Determine the (X, Y) coordinate at the center of the cell enclosing the given text.  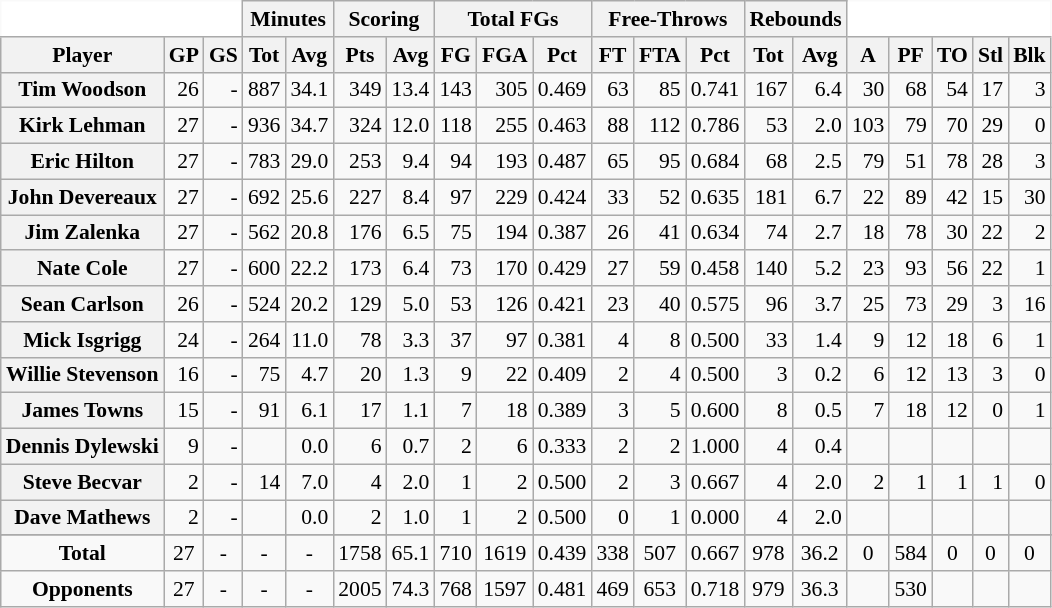
0.2 (820, 375)
Tim Woodson (82, 90)
118 (456, 126)
6.1 (309, 411)
0.463 (562, 126)
Free-Throws (668, 19)
0.333 (562, 447)
264 (264, 340)
Steve Becvar (82, 482)
Player (82, 55)
94 (456, 162)
229 (505, 197)
FTA (660, 55)
Scoring (384, 19)
129 (360, 304)
255 (505, 126)
0.575 (716, 304)
FT (612, 55)
FG (456, 55)
11.0 (309, 340)
710 (456, 554)
GS (224, 55)
PF (910, 55)
Opponents (82, 589)
768 (456, 589)
36.2 (820, 554)
5.2 (820, 269)
0.469 (562, 90)
4.7 (309, 375)
6.7 (820, 197)
65.1 (411, 554)
253 (360, 162)
5 (660, 411)
140 (768, 269)
70 (952, 126)
0.786 (716, 126)
29.0 (309, 162)
0.421 (562, 304)
173 (360, 269)
Willie Stevenson (82, 375)
8.4 (411, 197)
0.635 (716, 197)
584 (910, 554)
324 (360, 126)
7.0 (309, 482)
3.3 (411, 340)
FGA (505, 55)
979 (768, 589)
0.424 (562, 197)
74 (768, 233)
126 (505, 304)
34.7 (309, 126)
600 (264, 269)
0.429 (562, 269)
469 (612, 589)
0.439 (562, 554)
54 (952, 90)
2005 (360, 589)
1758 (360, 554)
24 (184, 340)
20.2 (309, 304)
653 (660, 589)
1.0 (411, 518)
3.7 (820, 304)
John Devereaux (82, 197)
Dennis Dylewski (82, 447)
88 (612, 126)
1.4 (820, 340)
1619 (505, 554)
0.481 (562, 589)
34.1 (309, 90)
530 (910, 589)
Blk (1030, 55)
305 (505, 90)
0.389 (562, 411)
0.634 (716, 233)
James Towns (82, 411)
95 (660, 162)
Pts (360, 55)
176 (360, 233)
51 (910, 162)
13.4 (411, 90)
783 (264, 162)
Dave Mathews (82, 518)
93 (910, 269)
0.458 (716, 269)
112 (660, 126)
349 (360, 90)
91 (264, 411)
20.8 (309, 233)
74.3 (411, 589)
193 (505, 162)
1597 (505, 589)
Rebounds (796, 19)
37 (456, 340)
0.600 (716, 411)
887 (264, 90)
1.3 (411, 375)
85 (660, 90)
0.409 (562, 375)
Kirk Lehman (82, 126)
692 (264, 197)
36.3 (820, 589)
Total (82, 554)
0.5 (820, 411)
0.741 (716, 90)
96 (768, 304)
Nate Cole (82, 269)
143 (456, 90)
1.000 (716, 447)
338 (612, 554)
6.5 (411, 233)
Mick Isgrigg (82, 340)
0.7 (411, 447)
Sean Carlson (82, 304)
59 (660, 269)
167 (768, 90)
12.0 (411, 126)
227 (360, 197)
9.4 (411, 162)
Stl (990, 55)
Minutes (288, 19)
89 (910, 197)
0.718 (716, 589)
0.000 (716, 518)
20 (360, 375)
25.6 (309, 197)
2.5 (820, 162)
103 (868, 126)
1.1 (411, 411)
0.381 (562, 340)
GP (184, 55)
A (868, 55)
25 (868, 304)
0.487 (562, 162)
Total FGs (512, 19)
13 (952, 375)
507 (660, 554)
170 (505, 269)
41 (660, 233)
978 (768, 554)
181 (768, 197)
40 (660, 304)
42 (952, 197)
0.387 (562, 233)
22.2 (309, 269)
14 (264, 482)
2.7 (820, 233)
0.4 (820, 447)
56 (952, 269)
28 (990, 162)
Eric Hilton (82, 162)
5.0 (411, 304)
Jim Zalenka (82, 233)
65 (612, 162)
562 (264, 233)
524 (264, 304)
52 (660, 197)
936 (264, 126)
63 (612, 90)
194 (505, 233)
0.684 (716, 162)
TO (952, 55)
